Pinpoint the cell where the given text exists, returning its [X, Y] midpoint coordinate. 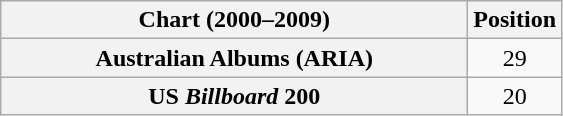
Australian Albums (ARIA) [234, 58]
Position [515, 20]
Chart (2000–2009) [234, 20]
20 [515, 96]
29 [515, 58]
US Billboard 200 [234, 96]
